Search for the cell housing the specified text and yield its (X, Y) center coordinate. 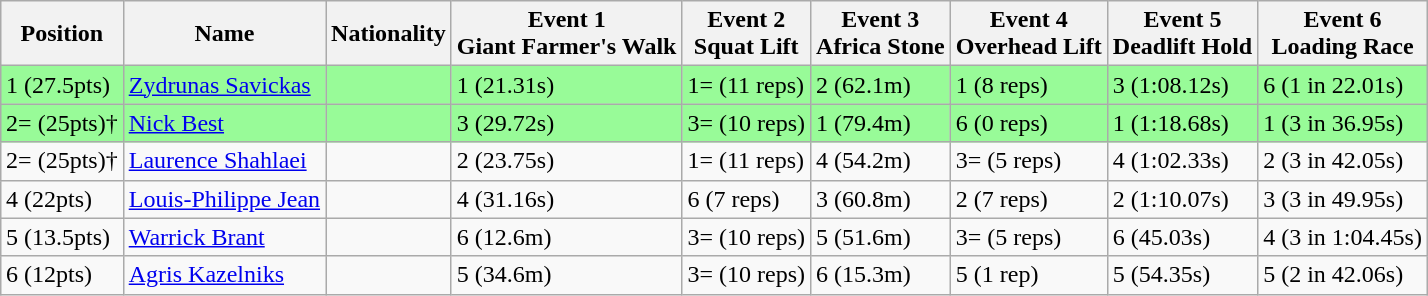
Event 3Africa Stone (881, 34)
Louis-Philippe Jean (224, 199)
Event 2Squat Lift (746, 34)
1 (27.5pts) (62, 85)
3 (29.72s) (566, 123)
2 (7 reps) (1028, 199)
Nationality (389, 34)
5 (2 in 42.06s) (1343, 275)
Event 6Loading Race (1343, 34)
2 (23.75s) (566, 161)
4 (54.2m) (881, 161)
6 (12.6m) (566, 237)
1 (1:18.68s) (1182, 123)
Event 1Giant Farmer's Walk (566, 34)
6 (7 reps) (746, 199)
Name (224, 34)
6 (1 in 22.01s) (1343, 85)
5 (1 rep) (1028, 275)
1 (21.31s) (566, 85)
Nick Best (224, 123)
Warrick Brant (224, 237)
6 (12pts) (62, 275)
Position (62, 34)
2 (62.1m) (881, 85)
6 (45.03s) (1182, 237)
1 (79.4m) (881, 123)
4 (31.16s) (566, 199)
5 (54.35s) (1182, 275)
5 (51.6m) (881, 237)
1 (8 reps) (1028, 85)
5 (34.6m) (566, 275)
Laurence Shahlaei (224, 161)
6 (15.3m) (881, 275)
4 (22pts) (62, 199)
3 (60.8m) (881, 199)
1 (3 in 36.95s) (1343, 123)
5 (13.5pts) (62, 237)
4 (1:02.33s) (1182, 161)
2 (1:10.07s) (1182, 199)
Zydrunas Savickas (224, 85)
Event 5Deadlift Hold (1182, 34)
Event 4Overhead Lift (1028, 34)
6 (0 reps) (1028, 123)
4 (3 in 1:04.45s) (1343, 237)
2 (3 in 42.05s) (1343, 161)
Agris Kazelniks (224, 275)
3 (1:08.12s) (1182, 85)
3 (3 in 49.95s) (1343, 199)
